Locate the cell with the specified text and output its [x, y] center coordinate. 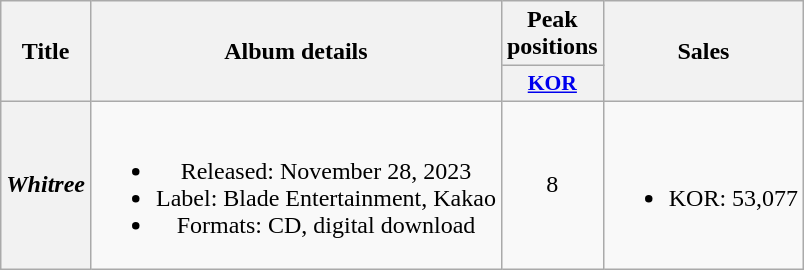
Peak positions [552, 34]
Album details [296, 52]
Whitree [46, 184]
Title [46, 52]
8 [552, 184]
Sales [703, 52]
Released: November 28, 2023Label: Blade Entertainment, KakaoFormats: CD, digital download [296, 184]
KOR [552, 84]
KOR: 53,077 [703, 184]
